Capture the cell that displays the provided text and extract its [x, y] central coordinate. 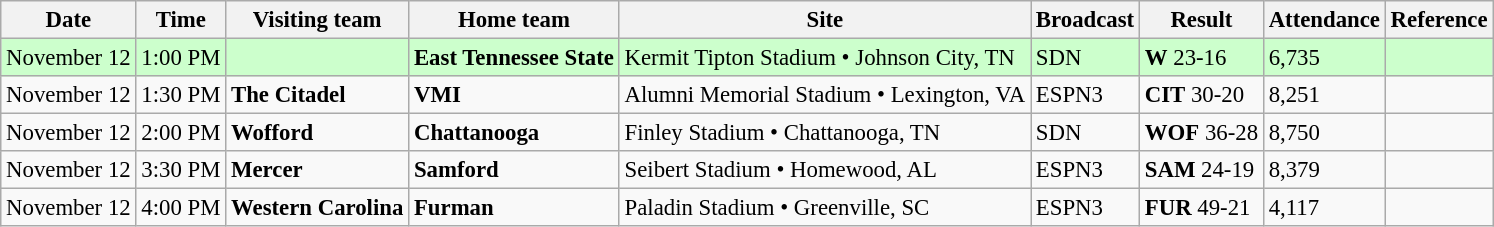
4:00 PM [181, 208]
3:30 PM [181, 170]
Result [1201, 20]
Reference [1439, 20]
8,251 [1324, 95]
Attendance [1324, 20]
SAM 24-19 [1201, 170]
The Citadel [318, 95]
East Tennessee State [514, 58]
Kermit Tipton Stadium • Johnson City, TN [824, 58]
Samford [514, 170]
WOF 36-28 [1201, 133]
W 23-16 [1201, 58]
4,117 [1324, 208]
VMI [514, 95]
Western Carolina [318, 208]
Home team [514, 20]
FUR 49-21 [1201, 208]
Date [68, 20]
Seibert Stadium • Homewood, AL [824, 170]
8,750 [1324, 133]
CIT 30-20 [1201, 95]
Broadcast [1086, 20]
Alumni Memorial Stadium • Lexington, VA [824, 95]
Furman [514, 208]
Time [181, 20]
Finley Stadium • Chattanooga, TN [824, 133]
Visiting team [318, 20]
Wofford [318, 133]
6,735 [1324, 58]
2:00 PM [181, 133]
Chattanooga [514, 133]
Mercer [318, 170]
1:30 PM [181, 95]
Site [824, 20]
8,379 [1324, 170]
Paladin Stadium • Greenville, SC [824, 208]
1:00 PM [181, 58]
